Search for the cell housing the specified text and yield its (X, Y) center coordinate. 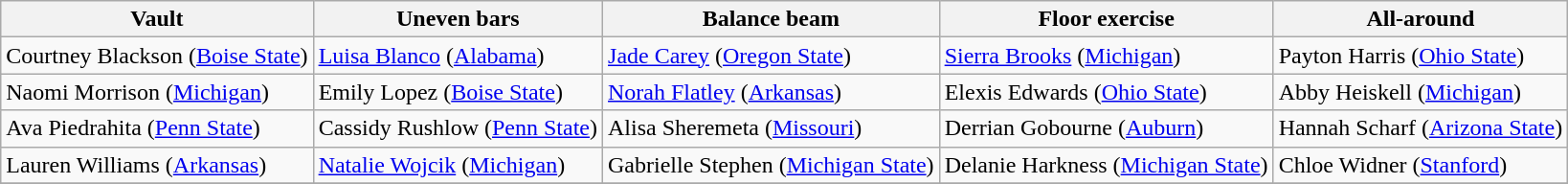
Floor exercise (1107, 19)
Gabrielle Stephen (Michigan State) (772, 165)
Cassidy Rushlow (Penn State) (458, 128)
Jade Carey (Oregon State) (772, 56)
Uneven bars (458, 19)
Alisa Sheremeta (Missouri) (772, 128)
Delanie Harkness (Michigan State) (1107, 165)
Courtney Blackson (Boise State) (157, 56)
Vault (157, 19)
Norah Flatley (Arkansas) (772, 92)
Emily Lopez (Boise State) (458, 92)
Natalie Wojcik (Michigan) (458, 165)
Sierra Brooks (Michigan) (1107, 56)
Balance beam (772, 19)
Chloe Widner (Stanford) (1421, 165)
Luisa Blanco (Alabama) (458, 56)
Lauren Williams (Arkansas) (157, 165)
Derrian Gobourne (Auburn) (1107, 128)
Elexis Edwards (Ohio State) (1107, 92)
Abby Heiskell (Michigan) (1421, 92)
Payton Harris (Ohio State) (1421, 56)
All-around (1421, 19)
Naomi Morrison (Michigan) (157, 92)
Ava Piedrahita (Penn State) (157, 128)
Hannah Scharf (Arizona State) (1421, 128)
